Identify which cell holds the provided text, then report its (X, Y) central coordinate. 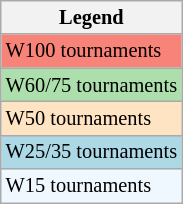
W100 tournaments (92, 51)
W60/75 tournaments (92, 85)
W15 tournaments (92, 186)
Legend (92, 17)
W50 tournaments (92, 118)
W25/35 tournaments (92, 152)
